Find where the given text appears and provide that cell's center as [x, y] coordinate. 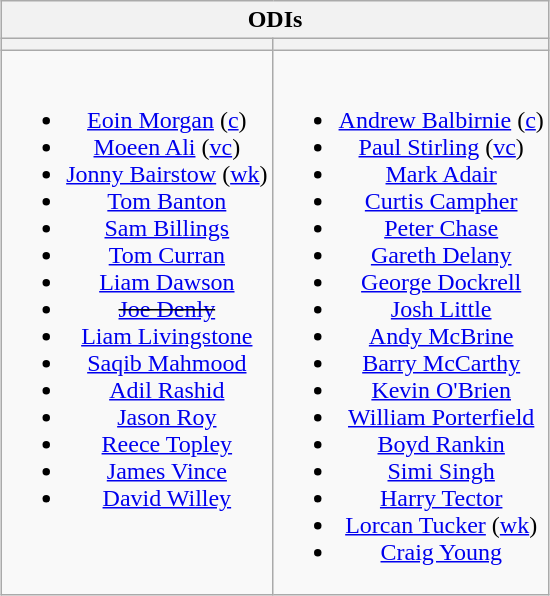
ODIs [276, 20]
